Capture the cell that displays the provided text and extract its [x, y] central coordinate. 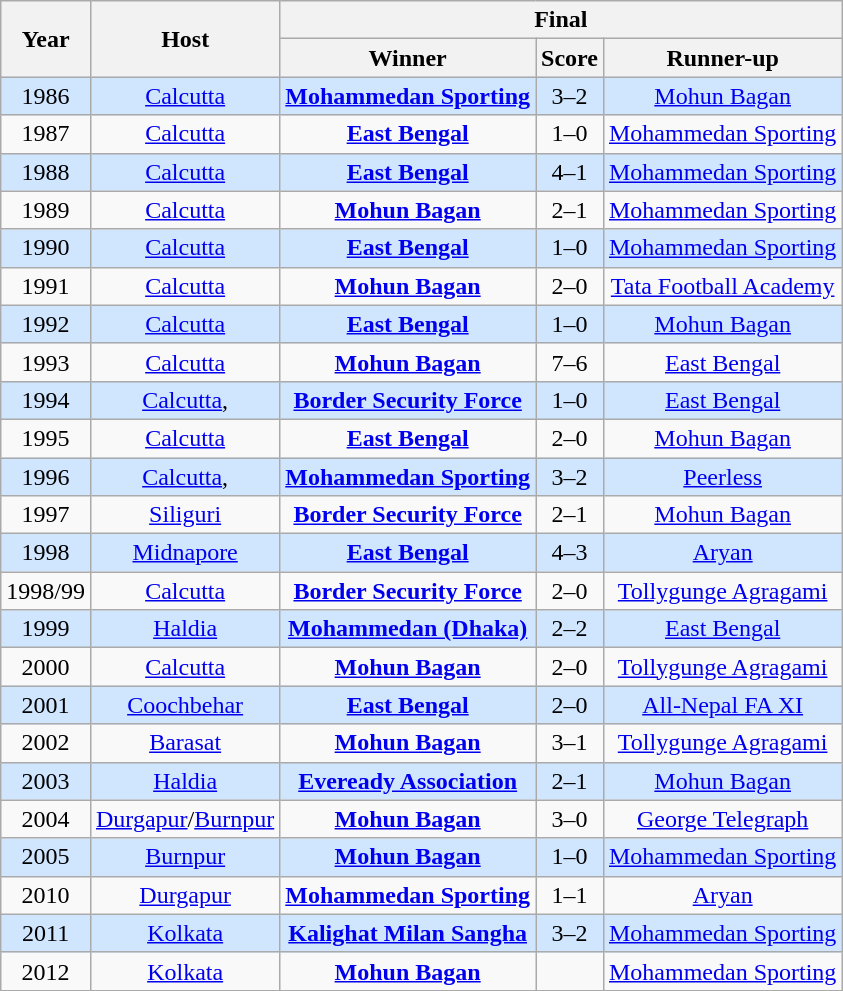
Peerless [722, 477]
1994 [46, 400]
Kalighat Milan Sangha [408, 933]
Durgapur/Burnpur [184, 819]
1998/99 [46, 591]
Coochbehar [184, 705]
1991 [46, 286]
Burnpur [184, 857]
1999 [46, 629]
Runner-up [722, 58]
Barasat [184, 743]
2012 [46, 971]
3–0 [570, 819]
7–6 [570, 362]
2004 [46, 819]
4–3 [570, 553]
1996 [46, 477]
2–2 [570, 629]
1990 [46, 248]
2003 [46, 781]
2005 [46, 857]
1–1 [570, 895]
1995 [46, 438]
Durgapur [184, 895]
Tata Football Academy [722, 286]
1992 [46, 324]
Eveready Association [408, 781]
Siliguri [184, 515]
Mohammedan (Dhaka) [408, 629]
Midnapore [184, 553]
1993 [46, 362]
Final [561, 20]
1998 [46, 553]
3–1 [570, 743]
1986 [46, 96]
2002 [46, 743]
2010 [46, 895]
1987 [46, 134]
Score [570, 58]
4–1 [570, 172]
Winner [408, 58]
1989 [46, 210]
George Telegraph [722, 819]
Host [184, 39]
All-Nepal FA XI [722, 705]
2001 [46, 705]
2011 [46, 933]
Year [46, 39]
2000 [46, 667]
1988 [46, 172]
1997 [46, 515]
